Locate the cell with the specified text and output its [x, y] center coordinate. 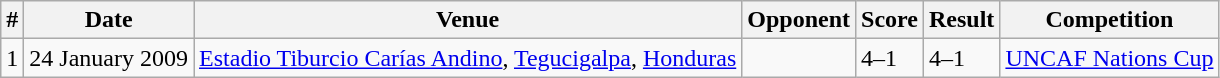
# [12, 20]
1 [12, 58]
Date [109, 20]
Competition [1110, 20]
Opponent [799, 20]
UNCAF Nations Cup [1110, 58]
24 January 2009 [109, 58]
Score [890, 20]
Venue [468, 20]
Estadio Tiburcio Carías Andino, Tegucigalpa, Honduras [468, 58]
Result [961, 20]
